Determine the (x, y) coordinate at the center of the cell enclosing the given text.  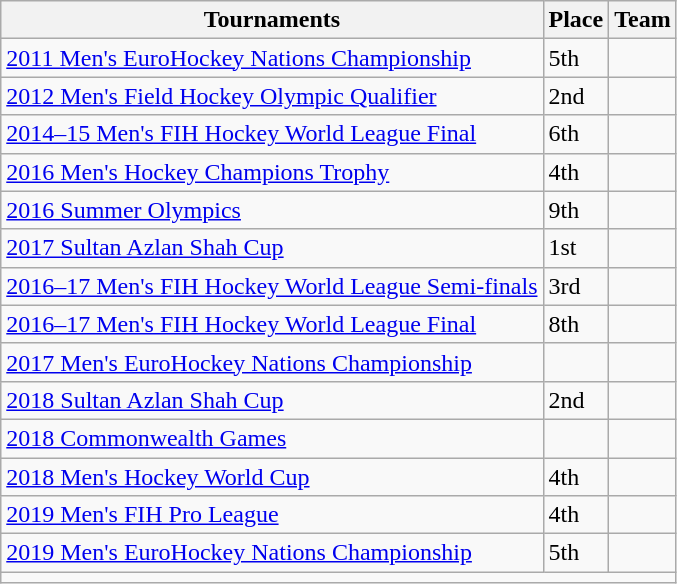
2017 Men's EuroHockey Nations Championship (272, 362)
2014–15 Men's FIH Hockey World League Final (272, 134)
Tournaments (272, 20)
2018 Men's Hockey World Cup (272, 477)
2019 Men's EuroHockey Nations Championship (272, 553)
6th (576, 134)
2011 Men's EuroHockey Nations Championship (272, 58)
9th (576, 210)
1st (576, 248)
3rd (576, 286)
Place (576, 20)
8th (576, 324)
Team (643, 20)
2019 Men's FIH Pro League (272, 515)
2012 Men's Field Hockey Olympic Qualifier (272, 96)
2016–17 Men's FIH Hockey World League Final (272, 324)
2016 Summer Olympics (272, 210)
2016 Men's Hockey Champions Trophy (272, 172)
2018 Commonwealth Games (272, 438)
2016–17 Men's FIH Hockey World League Semi-finals (272, 286)
2017 Sultan Azlan Shah Cup (272, 248)
2018 Sultan Azlan Shah Cup (272, 400)
